Capture the cell that displays the provided text and extract its [X, Y] central coordinate. 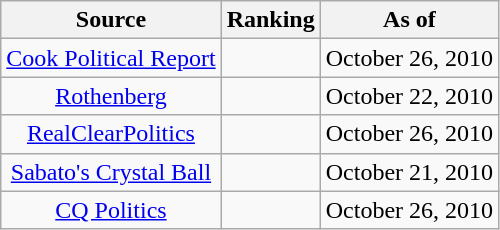
October 21, 2010 [409, 172]
As of [409, 20]
CQ Politics [111, 210]
RealClearPolitics [111, 134]
Ranking [270, 20]
Rothenberg [111, 96]
Cook Political Report [111, 58]
Source [111, 20]
October 22, 2010 [409, 96]
Sabato's Crystal Ball [111, 172]
